Return [X, Y] of the center of cell containing provided text 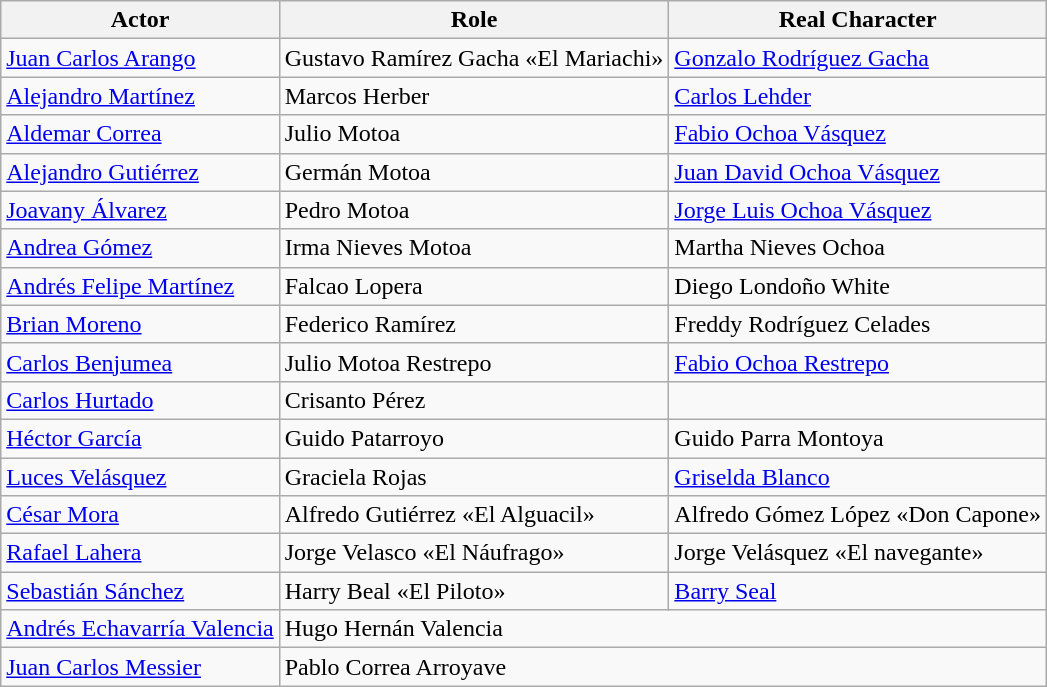
Rafael Lahera [140, 553]
Héctor García [140, 438]
Pablo Correa Arroyave [662, 667]
Fabio Ochoa Vásquez [858, 134]
Real Character [858, 20]
Juan Carlos Arango [140, 58]
Germán Motoa [474, 172]
Juan David Ochoa Vásquez [858, 172]
Gustavo Ramírez Gacha «El Mariachi» [474, 58]
Guido Parra Montoya [858, 438]
Alfredo Gómez López «Don Capone» [858, 515]
Marcos Herber [474, 96]
Carlos Benjumea [140, 362]
Freddy Rodríguez Celades [858, 324]
Carlos Lehder [858, 96]
Luces Velásquez [140, 477]
Pedro Motoa [474, 210]
Martha Nieves Ochoa [858, 248]
Andrés Echavarría Valencia [140, 629]
Diego Londoño White [858, 286]
Alfredo Gutiérrez «El Alguacil» [474, 515]
Sebastián Sánchez [140, 591]
Jorge Velásquez «El navegante» [858, 553]
Jorge Luis Ochoa Vásquez [858, 210]
Andrés Felipe Martínez [140, 286]
Barry Seal [858, 591]
Gonzalo Rodríguez Gacha [858, 58]
Hugo Hernán Valencia [662, 629]
Alejandro Martínez [140, 96]
Alejandro Gutiérrez [140, 172]
Andrea Gómez [140, 248]
Julio Motoa Restrepo [474, 362]
Crisanto Pérez [474, 400]
Jorge Velasco «El Náufrago» [474, 553]
Guido Patarroyo [474, 438]
Irma Nieves Motoa [474, 248]
Harry Beal «El Piloto» [474, 591]
Brian Moreno [140, 324]
Federico Ramírez [474, 324]
Role [474, 20]
Joavany Álvarez [140, 210]
Graciela Rojas [474, 477]
Juan Carlos Messier [140, 667]
Falcao Lopera [474, 286]
Actor [140, 20]
Griselda Blanco [858, 477]
César Mora [140, 515]
Carlos Hurtado [140, 400]
Fabio Ochoa Restrepo [858, 362]
Aldemar Correa [140, 134]
Julio Motoa [474, 134]
